Identify which cell holds the provided text, then report its [X, Y] central coordinate. 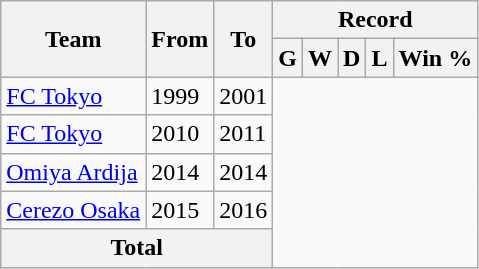
2016 [244, 210]
2015 [180, 210]
From [180, 39]
1999 [180, 96]
Record [376, 20]
Team [74, 39]
G [288, 58]
L [380, 58]
To [244, 39]
2011 [244, 134]
W [320, 58]
Win % [436, 58]
Total [137, 248]
Omiya Ardija [74, 172]
2010 [180, 134]
2001 [244, 96]
Cerezo Osaka [74, 210]
D [352, 58]
